Determine the (x, y) coordinate at the center of the cell enclosing the given text.  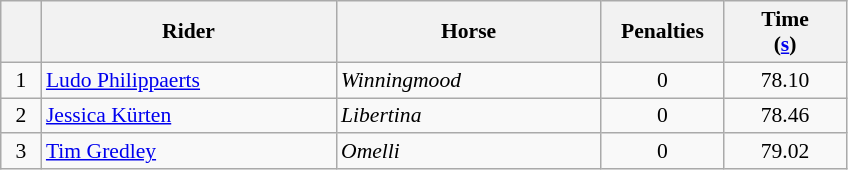
79.02 (786, 152)
Horse (468, 32)
Libertina (468, 116)
Ludo Philippaerts (188, 80)
1 (21, 80)
Penalties (662, 32)
Winningmood (468, 80)
78.10 (786, 80)
78.46 (786, 116)
Rider (188, 32)
Jessica Kürten (188, 116)
Time(s) (786, 32)
Omelli (468, 152)
Tim Gredley (188, 152)
2 (21, 116)
3 (21, 152)
